For the text-containing cell, return its midpoint in (X, Y) coordinate format. 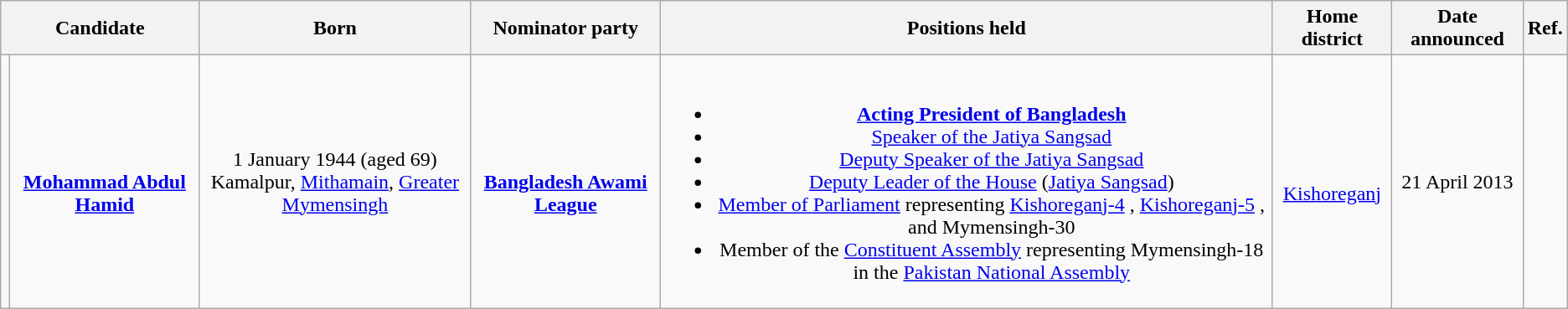
Born (335, 28)
Positions held (967, 28)
1 January 1944 (aged 69) Kamalpur, Mithamain, Greater Mymensingh (335, 182)
21 April 2013 (1457, 182)
Nominator party (565, 28)
Bangladesh Awami League (565, 182)
Date announced (1457, 28)
Ref. (1545, 28)
Mohammad Abdul Hamid (105, 182)
Home district (1332, 28)
Kishoreganj (1332, 182)
Candidate (101, 28)
